From the cell containing the given text, extract its center point as (x, y) coordinate. 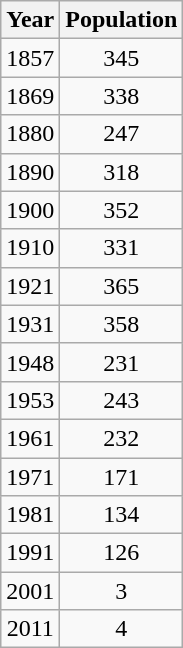
1931 (30, 324)
1961 (30, 438)
1890 (30, 172)
1981 (30, 515)
247 (122, 134)
1991 (30, 553)
243 (122, 400)
345 (122, 58)
331 (122, 248)
1971 (30, 477)
1880 (30, 134)
1910 (30, 248)
338 (122, 96)
232 (122, 438)
1953 (30, 400)
1948 (30, 362)
1921 (30, 286)
1869 (30, 96)
Population (122, 20)
2011 (30, 629)
365 (122, 286)
1857 (30, 58)
126 (122, 553)
4 (122, 629)
231 (122, 362)
134 (122, 515)
171 (122, 477)
352 (122, 210)
Year (30, 20)
2001 (30, 591)
1900 (30, 210)
318 (122, 172)
3 (122, 591)
358 (122, 324)
